Pinpoint the cell where the given text exists, returning its (x, y) midpoint coordinate. 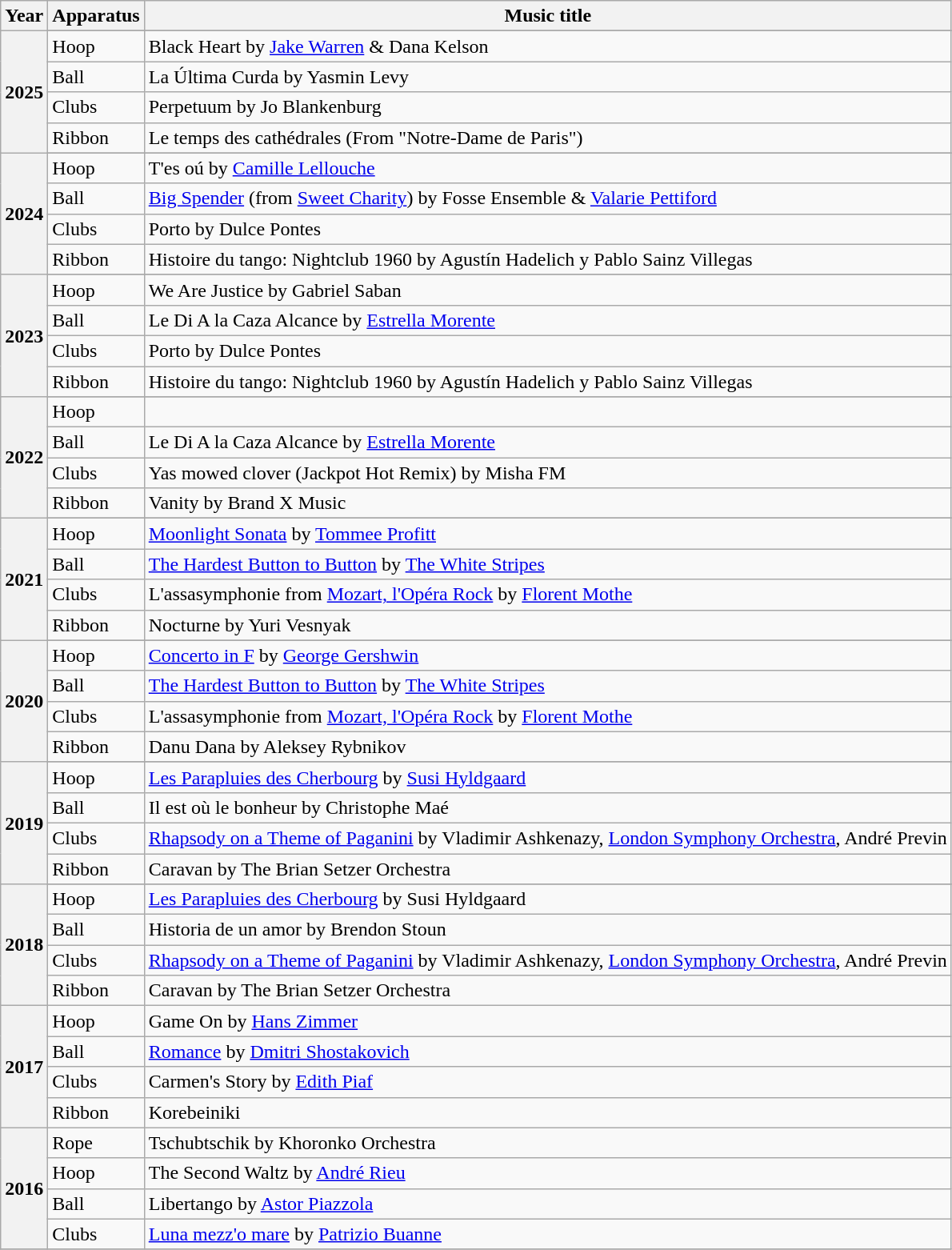
T'es oú by Camille Lellouche (547, 168)
Le temps des cathédrales (From "Notre-Dame de Paris") (547, 138)
2017 (24, 1067)
Apparatus (96, 16)
Black Heart by Jake Warren & Dana Kelson (547, 46)
2022 (24, 458)
Korebeiniki (547, 1112)
2020 (24, 701)
2021 (24, 579)
Romance by Dmitri Shostakovich (547, 1052)
2024 (24, 214)
Libertango by Astor Piazzola (547, 1204)
Carmen's Story by Edith Piaf (547, 1082)
Danu Dana by Aleksey Rybnikov (547, 747)
Perpetuum by Jo Blankenburg (547, 107)
The Second Waltz by André Rieu (547, 1173)
Concerto in F by George Gershwin (547, 655)
Vanity by Brand X Music (547, 503)
2019 (24, 823)
Game On by Hans Zimmer (547, 1021)
La Última Curda by Yasmin Levy (547, 77)
Nocturne by Yuri Vesnyak (547, 625)
We Are Justice by Gabriel Saban (547, 290)
Il est où le bonheur by Christophe Maé (547, 807)
Tschubtschik by Khoronko Orchestra (547, 1143)
2016 (24, 1188)
Rope (96, 1143)
Moonlight Sonata by Tommee Profitt (547, 534)
2025 (24, 92)
Music title (547, 16)
Year (24, 16)
2018 (24, 945)
Yas mowed clover (Jackpot Hot Remix) by Misha FM (547, 473)
2023 (24, 335)
Big Spender (from Sweet Charity) by Fosse Ensemble & Valarie Pettiford (547, 198)
Historia de un amor by Brendon Stoun (547, 930)
Luna mezz'o mare by Patrizio Buanne (547, 1234)
